Return (X, Y) of the center of cell containing provided text 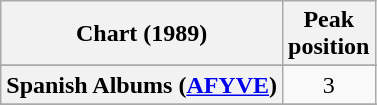
Chart (1989) (142, 34)
Peakposition (329, 34)
Spanish Albums (AFYVE) (142, 85)
3 (329, 85)
